From the cell containing the given text, extract its center point as [x, y] coordinate. 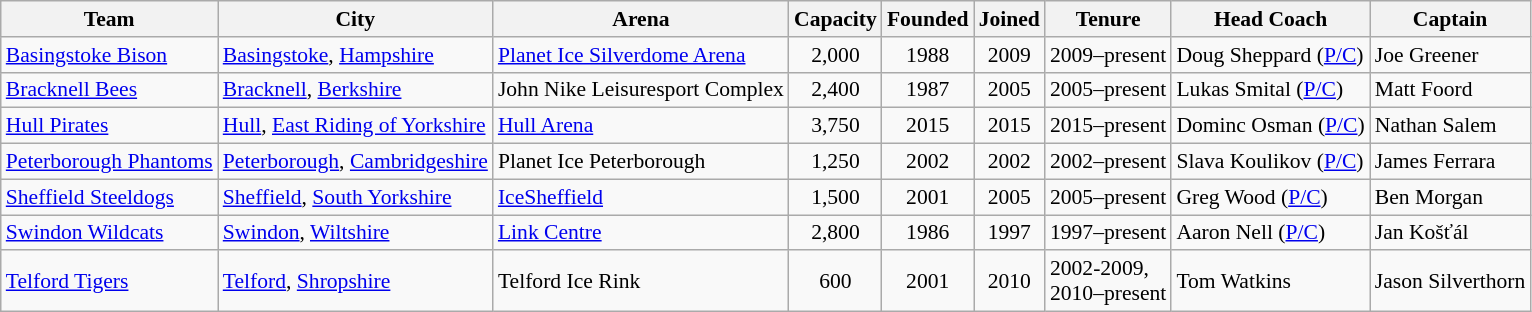
Slava Koulikov (P/C) [1270, 162]
Link Centre [641, 233]
Basingstoke, Hampshire [356, 55]
Dominc Osman (P/C) [1270, 126]
1988 [928, 55]
2010 [1010, 282]
Sheffield, South Yorkshire [356, 197]
1,250 [836, 162]
1997 [1010, 233]
Lukas Smital (P/C) [1270, 90]
Basingstoke Bison [110, 55]
Telford Ice Rink [641, 282]
Joined [1010, 19]
Tenure [1108, 19]
Arena [641, 19]
2,400 [836, 90]
Jason Silverthorn [1450, 282]
2002-2009,2010–present [1108, 282]
Bracknell, Berkshire [356, 90]
Aaron Nell (P/C) [1270, 233]
Bracknell Bees [110, 90]
1,500 [836, 197]
City [356, 19]
Head Coach [1270, 19]
2,000 [836, 55]
Ben Morgan [1450, 197]
Team [110, 19]
Jan Košťál [1450, 233]
Peterborough Phantoms [110, 162]
Swindon, Wiltshire [356, 233]
Hull, East Riding of Yorkshire [356, 126]
Telford, Shropshire [356, 282]
Swindon Wildcats [110, 233]
Hull Arena [641, 126]
Matt Foord [1450, 90]
Capacity [836, 19]
Telford Tigers [110, 282]
Founded [928, 19]
John Nike Leisuresport Complex [641, 90]
IceSheffield [641, 197]
Sheffield Steeldogs [110, 197]
Peterborough, Cambridgeshire [356, 162]
Greg Wood (P/C) [1270, 197]
Doug Sheppard (P/C) [1270, 55]
Planet Ice Silverdome Arena [641, 55]
2009 [1010, 55]
1987 [928, 90]
Tom Watkins [1270, 282]
3,750 [836, 126]
Hull Pirates [110, 126]
James Ferrara [1450, 162]
2015–present [1108, 126]
2009–present [1108, 55]
1997–present [1108, 233]
1986 [928, 233]
Nathan Salem [1450, 126]
Joe Greener [1450, 55]
2002–present [1108, 162]
2,800 [836, 233]
Captain [1450, 19]
Planet Ice Peterborough [641, 162]
600 [836, 282]
